Capture the cell that displays the provided text and extract its [X, Y] central coordinate. 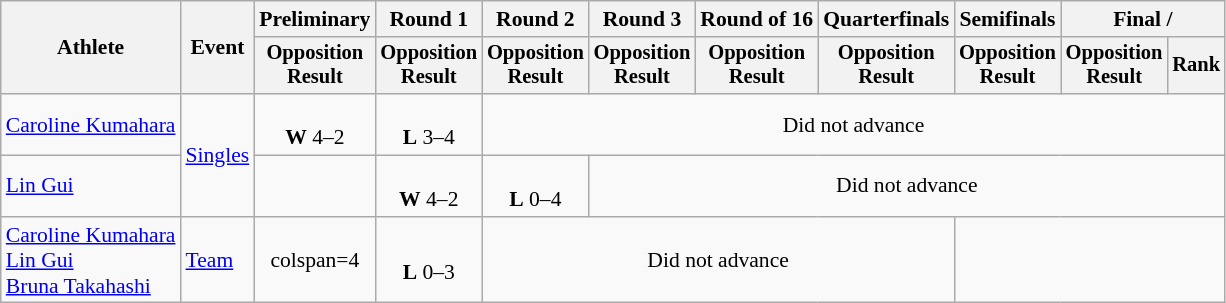
Final / [1143, 19]
Lin Gui [91, 186]
Event [218, 48]
Quarterfinals [886, 19]
Athlete [91, 48]
Round 3 [642, 19]
L 3–4 [428, 124]
Round 2 [536, 19]
Rank [1196, 66]
L 0–4 [536, 186]
Semifinals [1008, 19]
Preliminary [314, 19]
Round 1 [428, 19]
Caroline Kumahara [91, 124]
Round of 16 [756, 19]
Singles [218, 155]
